Return [x, y] of the center of cell containing provided text 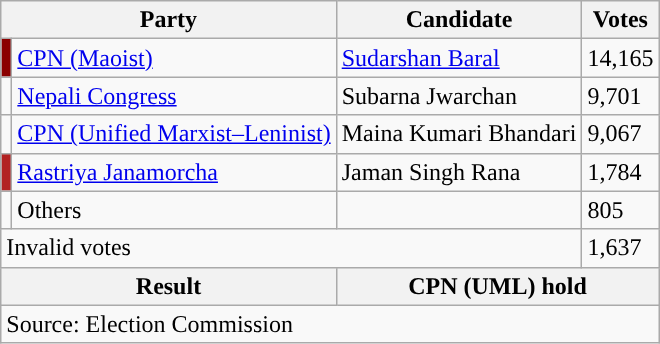
1,784 [620, 172]
Votes [620, 20]
CPN (Maoist) [174, 58]
Candidate [459, 20]
Maina Kumari Bhandari [459, 134]
9,067 [620, 134]
14,165 [620, 58]
CPN (Unified Marxist–Leninist) [174, 134]
CPN (UML) hold [498, 286]
Nepali Congress [174, 96]
Result [168, 286]
805 [620, 210]
Others [174, 210]
Jaman Singh Rana [459, 172]
Party [168, 20]
Sudarshan Baral [459, 58]
Rastriya Janamorcha [174, 172]
Source: Election Commission [330, 324]
9,701 [620, 96]
Invalid votes [292, 248]
1,637 [620, 248]
Subarna Jwarchan [459, 96]
